For the text-containing cell, return its midpoint in [X, Y] coordinate format. 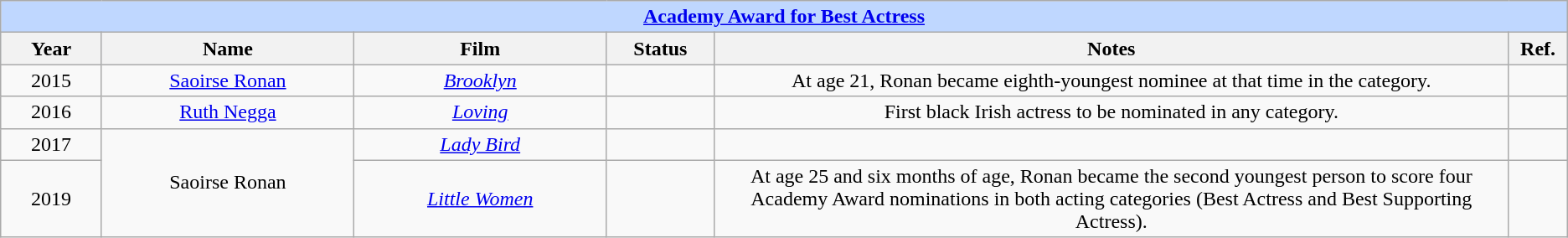
2019 [52, 199]
Name [228, 49]
Academy Award for Best Actress [784, 17]
2016 [52, 112]
Notes [1112, 49]
First black Irish actress to be nominated in any category. [1112, 112]
2015 [52, 80]
Little Women [480, 199]
Lady Bird [480, 144]
At age 21, Ronan became eighth-youngest nominee at that time in the category. [1112, 80]
Film [480, 49]
Ruth Negga [228, 112]
Loving [480, 112]
Brooklyn [480, 80]
Status [660, 49]
2017 [52, 144]
Ref. [1538, 49]
Year [52, 49]
